Identify which cell holds the provided text, then report its (X, Y) central coordinate. 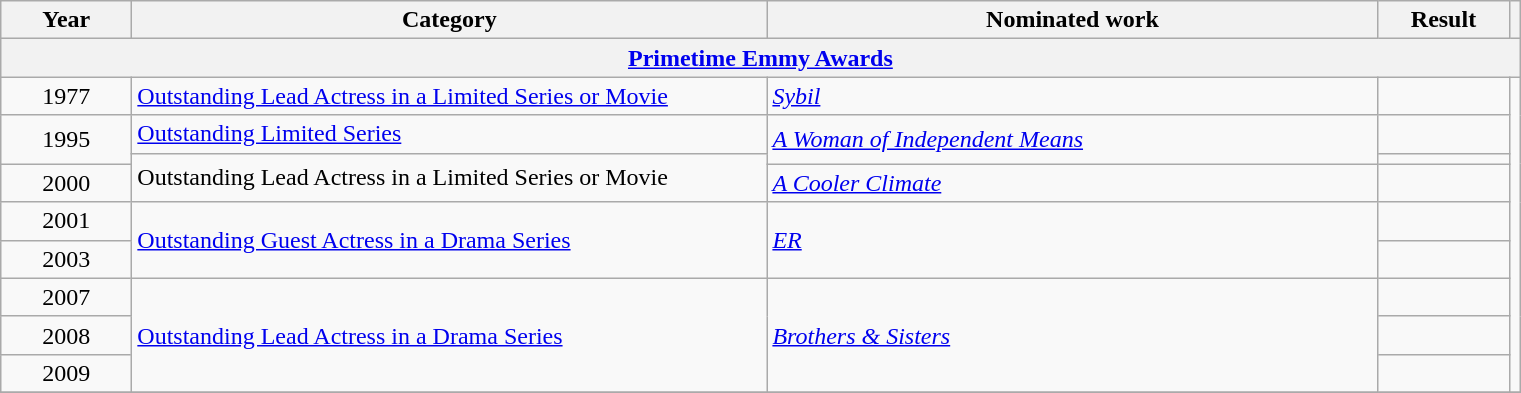
Outstanding Guest Actress in a Drama Series (450, 240)
Nominated work (1072, 20)
2007 (66, 297)
Sybil (1072, 96)
A Cooler Climate (1072, 183)
2001 (66, 221)
Year (66, 20)
Outstanding Limited Series (450, 134)
Brothers & Sisters (1072, 335)
A Woman of Independent Means (1072, 140)
2008 (66, 335)
Category (450, 20)
2003 (66, 259)
Outstanding Lead Actress in a Drama Series (450, 335)
ER (1072, 240)
2000 (66, 183)
2009 (66, 373)
Primetime Emmy Awards (760, 58)
1995 (66, 140)
Result (1444, 20)
1977 (66, 96)
